Output the [X, Y] coordinate of the center of the cell containing the given text.  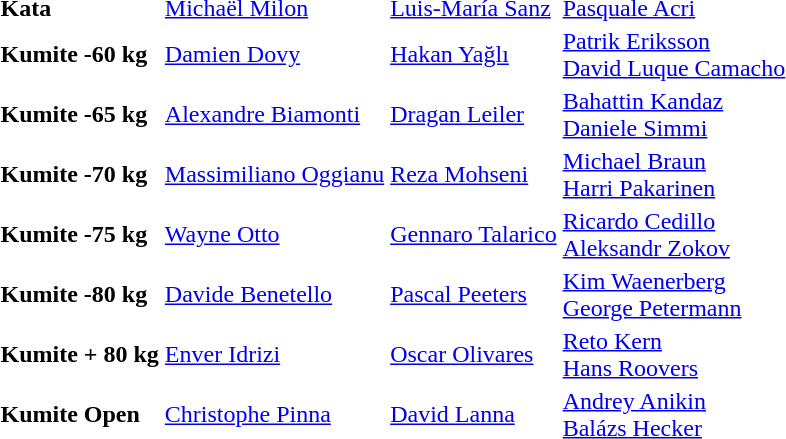
Damien Dovy [274, 54]
Gennaro Talarico [474, 234]
Oscar Olivares [474, 354]
Enver Idrizi [274, 354]
Pascal Peeters [474, 294]
Wayne Otto [274, 234]
Dragan Leiler [474, 114]
Reza Mohseni [474, 174]
Massimiliano Oggianu [274, 174]
Davide Benetello [274, 294]
Hakan Yağlı [474, 54]
Alexandre Biamonti [274, 114]
